Capture the cell that displays the provided text and extract its [X, Y] central coordinate. 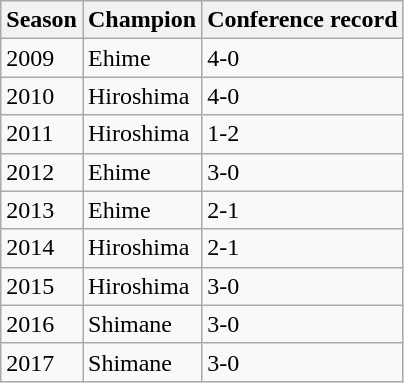
Season [42, 20]
2015 [42, 286]
Conference record [302, 20]
2012 [42, 172]
Champion [142, 20]
2009 [42, 58]
2014 [42, 248]
2010 [42, 96]
2017 [42, 362]
2016 [42, 324]
2013 [42, 210]
2011 [42, 134]
1-2 [302, 134]
